Capture the cell that displays the provided text and extract its (x, y) central coordinate. 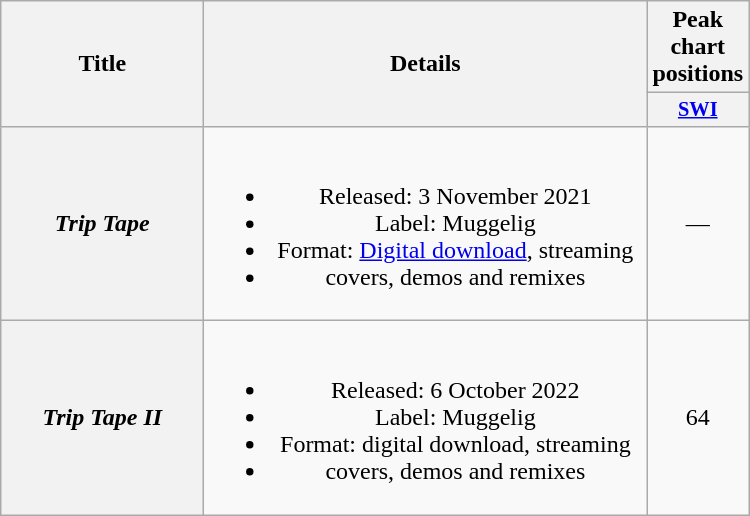
64 (698, 418)
Trip Tape (102, 223)
Peak chart positions (698, 47)
SWI (698, 110)
Trip Tape II (102, 418)
Title (102, 64)
Released: 3 November 2021Label: MuggeligFormat: Digital download, streamingcovers, demos and remixes (426, 223)
— (698, 223)
Released: 6 October 2022Label: MuggeligFormat: digital download, streamingcovers, demos and remixes (426, 418)
Details (426, 64)
